Detect which cell encompasses the target text, then output its (x, y) center coordinate. 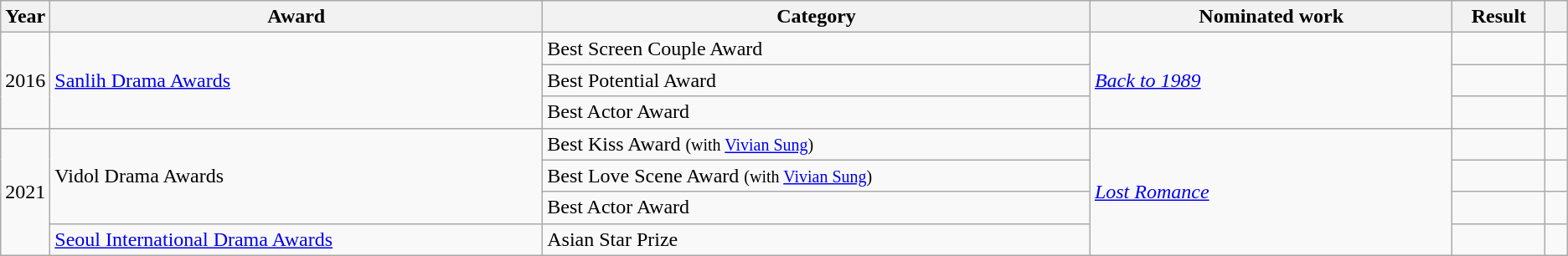
Sanlih Drama Awards (297, 80)
Best Love Scene Award (with Vivian Sung) (817, 176)
Lost Romance (1271, 192)
Result (1499, 17)
Best Kiss Award (with Vivian Sung) (817, 144)
Vidol Drama Awards (297, 176)
Best Potential Award (817, 80)
2016 (25, 80)
2021 (25, 192)
Back to 1989 (1271, 80)
Year (25, 17)
Nominated work (1271, 17)
Asian Star Prize (817, 239)
Best Screen Couple Award (817, 49)
Seoul International Drama Awards (297, 239)
Award (297, 17)
Category (817, 17)
